Return the [X, Y] coordinate for the center point of the cell that contains the specified text.  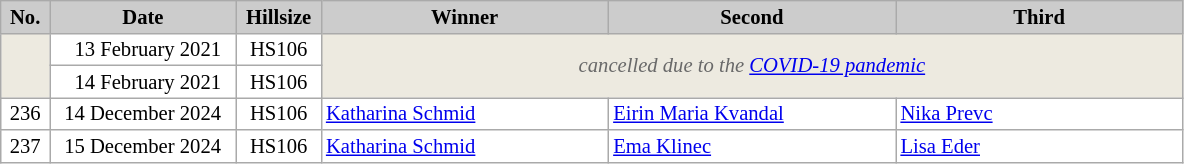
Date [144, 16]
13 February 2021 [144, 49]
Ema Klinec [752, 146]
Hillsize [278, 16]
Lisa Eder [1040, 146]
Winner [464, 16]
14 February 2021 [144, 81]
Second [752, 16]
15 December 2024 [144, 146]
cancelled due to the COVID-19 pandemic [752, 65]
No. [26, 16]
Nika Prevc [1040, 113]
237 [26, 146]
236 [26, 113]
Third [1040, 16]
Eirin Maria Kvandal [752, 113]
14 December 2024 [144, 113]
